Return (x, y) of the center of cell containing provided text 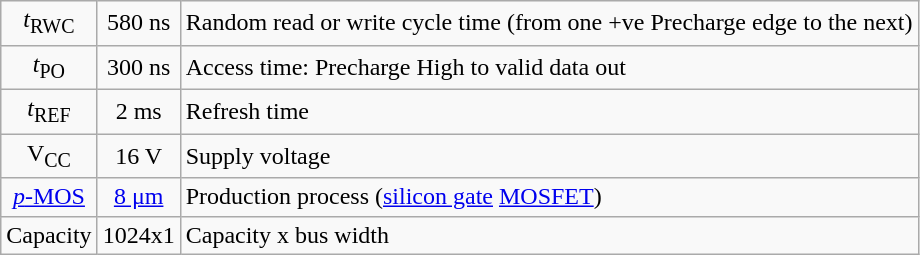
Production process (silicon gate MOSFET) (549, 197)
Access time: Precharge High to valid data out (549, 67)
300 ns (138, 67)
580 ns (138, 23)
tRWC (49, 23)
tPO (49, 67)
VCC (49, 156)
tREF (49, 111)
Supply voltage (549, 156)
16 V (138, 156)
2 ms (138, 111)
Refresh time (549, 111)
Capacity x bus width (549, 235)
Random read or write cycle time (from one +ve Precharge edge to the next) (549, 23)
Capacity (49, 235)
1024x1 (138, 235)
8 μm (138, 197)
p-MOS (49, 197)
